Provide the [x, y] coordinate of the cell's center where the given text is located.  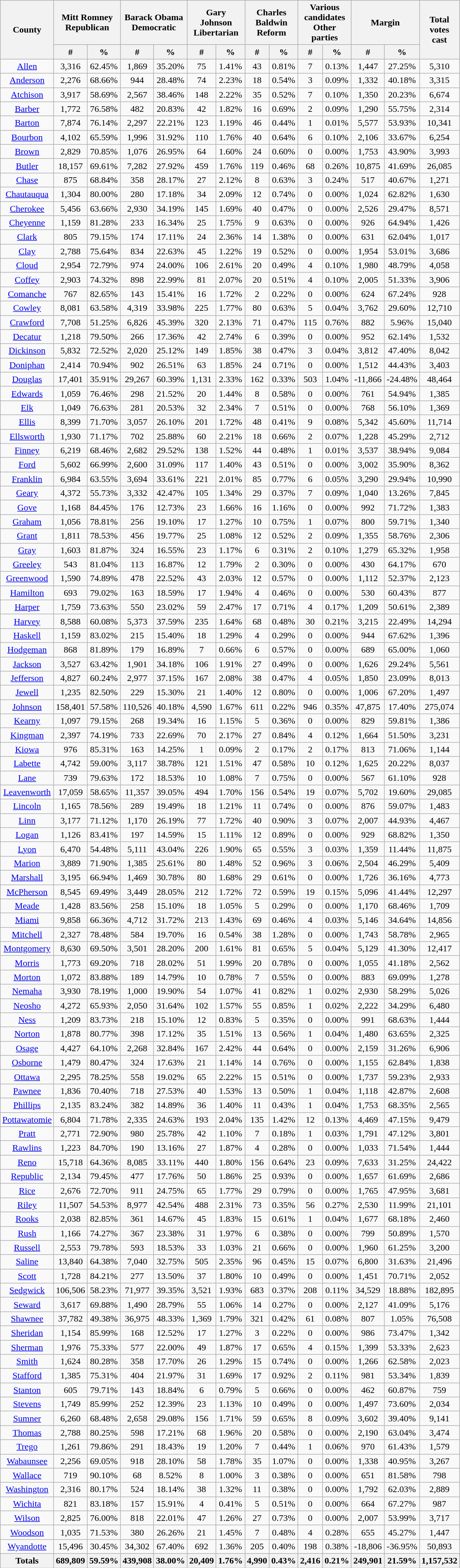
26.26% [171, 1532]
29.52% [171, 451]
992 [368, 507]
1.16% [284, 507]
6,470 [70, 849]
277 [137, 1276]
174 [137, 237]
168 [137, 1333]
58.69% [104, 95]
Osborne [27, 1062]
Labette [27, 764]
1.96% [231, 1433]
76.46% [104, 393]
172 [137, 778]
37.15% [171, 678]
62.45% [104, 66]
1,340 [439, 522]
67.62% [402, 635]
68.18% [402, 1219]
80.47% [104, 1062]
75.64% [104, 251]
Clay [27, 251]
5,146 [368, 920]
2.13% [231, 322]
Anderson [27, 80]
37 [201, 1276]
Doniphan [27, 365]
1,144 [439, 749]
90.10% [104, 1475]
Greenwood [27, 579]
275,074 [439, 707]
2,623 [439, 1347]
Saline [27, 1262]
79.78% [104, 1248]
1,996 [137, 137]
2.12% [231, 180]
266 [137, 337]
5,456 [70, 208]
69.88% [104, 1304]
Pawnee [27, 1091]
1,570 [439, 1233]
1,383 [439, 507]
8.52% [171, 1475]
36 [201, 1105]
193 [201, 1119]
83.18% [104, 1504]
3,449 [137, 892]
21,496 [439, 1262]
4,742 [70, 764]
74 [201, 80]
689,809 [70, 1561]
9,479 [439, 1119]
78.56% [104, 806]
0.45% [284, 1262]
361 [137, 1219]
35.90% [402, 465]
1,512 [368, 365]
66.99% [104, 465]
6,219 [70, 451]
3,195 [70, 877]
47,875 [368, 707]
Reno [27, 1162]
505 [201, 1262]
1,743 [368, 935]
2,682 [137, 451]
Gove [27, 507]
926 [368, 223]
Barton [27, 123]
Morton [27, 977]
0.24% [337, 180]
2,686 [439, 1176]
1.00% [231, 1475]
1,033 [368, 1148]
2,314 [439, 109]
611 [257, 707]
22.21% [171, 123]
Sherman [27, 1347]
225 [201, 308]
0.30% [284, 564]
1,664 [368, 735]
1,850 [368, 678]
1,483 [439, 806]
69.49% [104, 892]
693 [70, 593]
36,975 [137, 1319]
Atchison [27, 95]
Cherokee [27, 208]
2,052 [439, 1276]
2,276 [70, 80]
67.27% [402, 1504]
19.77% [171, 536]
-18,806 [368, 1546]
3,177 [70, 820]
14.59% [171, 835]
8,588 [70, 621]
10,341 [439, 123]
380 [137, 1532]
631 [368, 237]
49.38% [104, 1319]
62.84% [402, 1062]
1,624 [70, 1362]
767 [70, 294]
56.10% [402, 408]
1,426 [439, 223]
15,496 [70, 1546]
2,159 [368, 1048]
18.88% [402, 1290]
987 [439, 1504]
2,020 [137, 351]
31.63% [402, 1262]
Haskell [27, 635]
65.59% [104, 137]
761 [368, 393]
Kiowa [27, 749]
0.36% [284, 721]
189 [137, 977]
31.72% [171, 920]
8,571 [439, 208]
58 [201, 1461]
81.58% [402, 1475]
13.16% [171, 1148]
5,602 [70, 465]
Thomas [27, 1433]
38.00% [171, 1561]
17,401 [70, 379]
58.65% [104, 792]
26.10% [171, 422]
1.17% [231, 550]
67.24% [402, 294]
215 [137, 635]
115 [310, 322]
11,714 [439, 422]
61.25% [402, 1248]
28.05% [171, 892]
1,980 [368, 266]
398 [137, 1034]
2,190 [368, 1433]
78.81% [104, 522]
64 [201, 151]
46 [257, 123]
119 [257, 166]
1.93% [231, 1290]
72.52% [104, 351]
20.83% [171, 109]
1.99% [231, 963]
8,042 [439, 351]
1.32% [231, 1489]
2,268 [137, 1048]
117 [201, 465]
Rawlins [27, 1148]
5,577 [368, 123]
7,040 [137, 1262]
65.00% [402, 650]
Neosho [27, 1006]
7,633 [368, 1162]
44.93% [402, 820]
829 [368, 721]
1,017 [439, 237]
289 [137, 806]
Lane [27, 778]
2,414 [70, 365]
1,469 [137, 877]
31.25% [402, 1162]
71.53% [104, 1532]
2.33% [231, 379]
Ford [27, 465]
Phillips [27, 1105]
56 [310, 1205]
68.66% [104, 80]
Rooks [27, 1219]
28.10% [171, 1461]
62.04% [402, 237]
148 [201, 95]
58.29% [402, 991]
18.84% [171, 1390]
Clark [27, 237]
51 [201, 963]
2,933 [439, 1077]
24,422 [439, 1162]
60.08% [104, 621]
456 [137, 536]
2,306 [439, 536]
2,397 [70, 735]
53.99% [402, 1518]
459 [201, 166]
798 [439, 1475]
1.71% [231, 1418]
21,101 [439, 1205]
61 [310, 1319]
911 [137, 1191]
75.31% [104, 1376]
Kingman [27, 735]
1,338 [368, 1461]
Stafford [27, 1376]
8,977 [137, 1205]
1,603 [70, 550]
1.10% [231, 1134]
813 [368, 749]
29,267 [137, 379]
6,260 [70, 1418]
32.75% [171, 1262]
197 [137, 835]
1,097 [70, 721]
50.89% [402, 1233]
62.58% [402, 1362]
Woodson [27, 1532]
1,165 [70, 806]
Elk [27, 408]
8,399 [70, 422]
53.01% [402, 251]
70.40% [104, 1091]
42.87% [402, 1091]
36.16% [402, 877]
875 [70, 180]
1,878 [70, 1034]
Logan [27, 835]
593 [137, 1248]
4,827 [70, 678]
4,372 [70, 493]
2.74% [231, 337]
5,373 [137, 621]
Marshall [27, 877]
Sumner [27, 1418]
291 [137, 1447]
59.07% [402, 806]
64.94% [402, 223]
1,954 [368, 251]
5,176 [439, 1304]
1,278 [439, 977]
17.36% [171, 337]
1,791 [368, 1134]
21.59% [402, 1561]
82.85% [104, 1219]
3,694 [137, 479]
176 [137, 507]
1.44% [231, 393]
1,811 [70, 536]
702 [137, 436]
51.25% [104, 322]
213 [201, 920]
2,123 [439, 579]
205 [257, 1546]
57.58% [104, 707]
28.48% [171, 80]
834 [137, 251]
1,131 [201, 379]
1,155 [368, 1062]
2.01% [231, 479]
970 [368, 1447]
201 [201, 422]
1,035 [70, 1532]
15,718 [70, 1162]
47.95% [402, 1191]
4,319 [137, 308]
1.75% [231, 223]
Douglas [27, 379]
18.14% [171, 1489]
981 [368, 1376]
67.20% [402, 693]
45.29% [402, 436]
800 [368, 522]
2,954 [70, 266]
218 [137, 1020]
0.81% [284, 66]
4,467 [439, 820]
1,839 [439, 1376]
1,261 [70, 1447]
3,993 [439, 151]
986 [368, 1333]
63.58% [104, 308]
26.51% [171, 365]
6,800 [368, 1262]
280 [137, 194]
14.67% [171, 1219]
54.53% [104, 1205]
1,218 [70, 337]
106,506 [70, 1290]
70.71% [402, 1276]
39.05% [171, 792]
60.39% [171, 379]
19.60% [402, 792]
85.31% [104, 749]
1,166 [70, 1233]
10,875 [368, 166]
7,282 [137, 166]
34 [201, 194]
Wabaunsee [27, 1461]
1,428 [70, 906]
75.33% [104, 1347]
0.50% [284, 1091]
5,832 [70, 351]
62.82% [402, 194]
60 [201, 436]
84.45% [104, 507]
Nemaha [27, 991]
2,023 [439, 1362]
0.92% [284, 1376]
4,058 [439, 266]
0.77% [284, 479]
27.92% [171, 166]
Cheyenne [27, 223]
11,357 [137, 792]
29.47% [402, 208]
11,507 [70, 1205]
1.57% [231, 1006]
0.56% [284, 1034]
1,657 [368, 1176]
74.89% [104, 579]
51.33% [402, 280]
1,290 [368, 109]
2,608 [439, 1091]
-36.95% [402, 1546]
1.48% [231, 863]
1.83% [231, 1219]
8,630 [70, 949]
34.64% [402, 920]
Miami [27, 920]
15.91% [171, 1504]
7,708 [70, 322]
1.22% [231, 251]
2,771 [70, 1134]
Shawnee [27, 1319]
3,057 [137, 422]
39.40% [402, 1418]
46.29% [402, 863]
Cowley [27, 308]
2,600 [137, 465]
38.46% [171, 95]
759 [439, 1390]
1,396 [439, 635]
82.65% [104, 294]
558 [137, 1077]
63.55% [104, 479]
0.31% [284, 550]
31.64% [171, 1006]
664 [368, 1504]
72 [257, 892]
69.20% [104, 963]
74.27% [104, 1233]
683 [257, 1290]
1.20% [231, 1447]
30.45% [104, 1546]
4,102 [70, 137]
624 [368, 294]
84.21% [104, 1276]
71.17% [104, 436]
12,297 [439, 892]
Pratt [27, 1134]
14.79% [171, 977]
Barack ObamaDemocratic [154, 22]
1.38% [284, 237]
145 [201, 208]
72.90% [104, 1134]
Total votes cast [439, 30]
73.47% [402, 1333]
30.78% [171, 877]
22.01% [171, 1518]
430 [368, 564]
4,773 [439, 877]
Smith [27, 1362]
Geary [27, 493]
Crawford [27, 322]
1,332 [368, 80]
1.36% [231, 1546]
73.63% [104, 607]
1,773 [70, 963]
21.97% [171, 1376]
33 [201, 1248]
2,222 [368, 1006]
692 [201, 1546]
58.76% [402, 536]
1,709 [439, 906]
Harvey [27, 621]
2.47% [231, 607]
13,840 [70, 1262]
33.67% [402, 137]
2,050 [137, 1006]
64.10% [104, 1048]
3,617 [70, 1304]
12.39% [171, 1404]
1,055 [368, 963]
974 [137, 266]
0.18% [284, 1134]
Pottawatomie [27, 1119]
17.21% [171, 1433]
3,686 [439, 251]
80.17% [104, 1489]
1.42% [284, 1119]
918 [137, 1461]
12.52% [171, 1333]
-11,866 [368, 379]
3,002 [368, 465]
11.99% [402, 1205]
0.83% [231, 1020]
83.88% [104, 977]
1,076 [137, 151]
Decatur [27, 337]
23.09% [402, 678]
59.81% [402, 721]
Stevens [27, 1404]
16.34% [171, 223]
41.44% [402, 892]
1.41% [231, 66]
76.58% [104, 109]
249,901 [368, 1561]
2,335 [137, 1119]
1,157,532 [439, 1561]
Johnson [27, 707]
70.85% [104, 151]
68.35% [402, 1105]
2.35% [231, 1262]
605 [70, 1390]
0.84% [284, 735]
651 [368, 1475]
3,917 [70, 95]
321 [257, 1319]
47.15% [402, 1119]
Grant [27, 536]
80.00% [104, 194]
17.12% [171, 1034]
0.93% [284, 1176]
Linn [27, 820]
2,977 [137, 678]
1.21% [231, 806]
11,875 [439, 849]
1.13% [231, 1404]
1,072 [70, 977]
488 [201, 1205]
2,327 [70, 935]
34,302 [137, 1546]
33.61% [171, 479]
598 [137, 1433]
2,658 [137, 1418]
0.85% [284, 1006]
15.30% [171, 693]
82.50% [104, 693]
367 [137, 1233]
Kearny [27, 721]
3,889 [70, 863]
1,737 [368, 1077]
2,676 [70, 1191]
2.21% [231, 436]
5,111 [137, 849]
31.92% [171, 137]
0.59% [284, 892]
2,297 [137, 123]
20.22% [402, 764]
Margin [385, 22]
Hodgeman [27, 650]
946 [310, 707]
256 [137, 522]
Mitt RomneyRepublican [87, 22]
952 [368, 337]
138 [201, 451]
530 [368, 593]
63.65% [402, 1034]
16.89% [171, 650]
2,965 [439, 935]
17.70% [171, 1362]
6,906 [439, 1048]
54 [201, 991]
52 [257, 863]
35.91% [104, 379]
1,901 [137, 664]
3,527 [70, 664]
25.61% [171, 863]
1,579 [439, 1447]
162 [257, 379]
21.52% [171, 393]
71 [257, 322]
807 [368, 1319]
1,154 [70, 1333]
41 [257, 991]
543 [70, 564]
Gray [27, 550]
24.63% [171, 1119]
1.67% [231, 707]
8,037 [439, 764]
3,231 [439, 735]
16.55% [171, 550]
2,565 [439, 1105]
Rush [27, 1233]
1,006 [368, 693]
0.69% [284, 109]
19.49% [171, 806]
200 [201, 949]
478 [137, 579]
0.39% [284, 337]
5.96% [402, 322]
6,804 [70, 1119]
Ellis [27, 422]
2,134 [70, 1176]
78.53% [104, 536]
53.93% [402, 123]
1,728 [70, 1276]
1.06% [231, 1304]
14,294 [439, 621]
24.00% [171, 266]
40.67% [402, 180]
83.41% [104, 835]
1,625 [368, 764]
18.59% [171, 593]
42.54% [171, 1205]
1,040 [368, 493]
64.38% [104, 1262]
1.34% [231, 493]
48.33% [171, 1319]
2,562 [439, 963]
876 [368, 806]
76.00% [104, 1518]
Comanche [27, 294]
17.40% [402, 707]
Marion [27, 863]
83.73% [104, 1020]
37.59% [171, 621]
Meade [27, 906]
1,399 [368, 1347]
29.24% [402, 664]
32.84% [171, 1048]
68.84% [104, 180]
71,977 [137, 1290]
Jackson [27, 664]
1,480 [368, 1034]
2,825 [70, 1518]
48 [257, 422]
4,990 [257, 1561]
3,117 [137, 764]
Lyon [27, 849]
27.53% [171, 1091]
235 [201, 621]
3,200 [439, 1248]
59.59% [104, 1561]
32 [201, 408]
Barber [27, 109]
67.40% [171, 1546]
8,085 [137, 1162]
883 [368, 977]
2,389 [439, 607]
18,157 [70, 166]
2,135 [70, 1105]
320 [201, 322]
517 [368, 180]
9,084 [439, 451]
14,856 [439, 920]
1.26% [231, 1518]
79.45% [104, 1176]
6,254 [439, 137]
8,362 [439, 465]
75 [201, 66]
105 [201, 493]
5,409 [439, 863]
26,085 [439, 166]
3,930 [70, 991]
County [27, 30]
71.72% [402, 507]
482 [137, 109]
Gary JohnsonLibertarian [216, 22]
70.94% [104, 365]
1.14% [231, 1062]
Totals [27, 1561]
2.36% [231, 237]
13.50% [171, 1276]
11.44% [402, 849]
12,710 [439, 308]
1,355 [368, 536]
991 [368, 1020]
22.99% [171, 280]
1.43% [231, 920]
268 [137, 721]
1.86% [231, 1176]
15.41% [171, 294]
7,845 [439, 493]
54.48% [104, 849]
2,829 [70, 151]
58.78% [402, 935]
79.86% [104, 1447]
Wallace [27, 1475]
1.91% [231, 664]
2.09% [231, 194]
17.76% [171, 1176]
1,590 [70, 579]
494 [201, 792]
1,126 [70, 835]
5,561 [439, 664]
Charles BaldwinReform [271, 22]
252 [137, 1404]
19.34% [171, 721]
Franklin [27, 479]
63.04% [402, 1433]
1,726 [368, 877]
28.02% [171, 963]
80.25% [104, 1433]
281 [137, 408]
5,129 [368, 949]
179 [137, 650]
821 [70, 1504]
78.48% [104, 935]
78.19% [104, 991]
Butler [27, 166]
74.19% [104, 735]
73 [257, 1205]
5,702 [368, 792]
Brown [27, 151]
61.69% [402, 1176]
76.14% [104, 123]
27.25% [402, 66]
Wyandotte [27, 1546]
1,838 [439, 1062]
84.70% [104, 1148]
41.09% [402, 1304]
805 [70, 237]
2.34% [231, 408]
6,674 [439, 95]
19.90% [171, 991]
19.70% [171, 935]
4,712 [137, 920]
0.42% [284, 1319]
439,908 [137, 1561]
14.25% [171, 749]
72.70% [104, 1191]
882 [368, 322]
3,474 [439, 1433]
1,266 [368, 1362]
Finney [27, 451]
902 [137, 365]
61.43% [402, 1447]
1,000 [137, 991]
69.05% [104, 1461]
74.32% [104, 280]
1.03% [231, 1248]
80.77% [104, 1034]
47.12% [402, 1134]
868 [70, 650]
2.31% [231, 1205]
Russell [27, 1248]
Jefferson [27, 678]
64.17% [402, 564]
3,267 [439, 1461]
1,228 [368, 436]
1,304 [70, 194]
76.63% [104, 408]
1,930 [70, 436]
68.82% [402, 835]
2.03% [231, 579]
2,712 [439, 436]
110,526 [137, 707]
1,223 [70, 1148]
3,906 [439, 280]
Riley [27, 1205]
39.35% [171, 1290]
14.89% [171, 1105]
1,479 [70, 1062]
Edwards [27, 393]
2,316 [70, 1489]
69 [257, 920]
1,749 [70, 1404]
73.60% [402, 1404]
233 [137, 223]
71.78% [104, 1119]
45.27% [402, 1532]
898 [137, 280]
2,256 [70, 1461]
1,024 [368, 194]
3,501 [137, 949]
83.02% [104, 635]
1.15% [231, 721]
44.43% [402, 365]
61.10% [402, 778]
69.61% [104, 166]
2,567 [137, 95]
584 [137, 935]
1.52% [231, 451]
Cloud [27, 266]
929 [368, 835]
52.37% [402, 579]
79.02% [104, 593]
1,772 [70, 109]
48,464 [439, 379]
23.02% [171, 607]
59.00% [104, 764]
2,127 [368, 1304]
Rice [27, 1191]
20.23% [402, 95]
45.60% [402, 422]
33.11% [171, 1162]
1.78% [231, 1461]
96 [257, 1262]
63 [201, 365]
29.94% [402, 479]
60.43% [402, 593]
Mitchell [27, 935]
65.32% [402, 550]
382 [137, 1105]
15.40% [171, 635]
McPherson [27, 892]
1,765 [368, 1191]
2.42% [231, 1048]
1,976 [70, 1347]
1.94% [231, 593]
60.24% [104, 678]
Coffey [27, 280]
3,521 [201, 1290]
41.69% [402, 166]
121 [201, 764]
1,168 [70, 507]
Ness [27, 1020]
41.30% [402, 949]
22.69% [171, 735]
1.82% [231, 109]
66.36% [104, 920]
42.47% [171, 493]
0.96% [284, 863]
Wilson [27, 1518]
2,038 [70, 1219]
2.61% [231, 266]
Seward [27, 1304]
2,416 [310, 1561]
85 [257, 479]
2,005 [368, 280]
1,359 [368, 849]
77 [201, 820]
1,677 [368, 1219]
3,316 [70, 66]
3,812 [368, 351]
1.28% [284, 935]
62.14% [402, 337]
38.94% [402, 451]
1,059 [70, 393]
Lincoln [27, 806]
20,409 [201, 1561]
34.18% [171, 664]
4,272 [70, 1006]
68.63% [402, 1020]
8,081 [70, 308]
40.95% [402, 1461]
66.94% [104, 877]
Sedgwick [27, 1290]
1,958 [439, 550]
5,096 [368, 892]
12.73% [171, 507]
29.08% [171, 1418]
8,545 [70, 892]
4,590 [201, 707]
2,325 [439, 1034]
2,553 [70, 1248]
3,403 [439, 365]
404 [137, 1376]
2,106 [368, 137]
1,960 [368, 1248]
24.75% [171, 1191]
1.04% [337, 379]
2,295 [70, 1077]
123 [201, 123]
1.45% [231, 1532]
1,118 [368, 1091]
76,508 [439, 1319]
19.02% [171, 1077]
1,532 [439, 337]
26 [201, 1362]
190 [137, 1148]
45.39% [171, 322]
71.70% [104, 422]
55.75% [402, 109]
1,836 [70, 1091]
2.17% [231, 735]
55.73% [104, 493]
Stanton [27, 1390]
1,112 [368, 579]
Leavenworth [27, 792]
79.71% [104, 1390]
739 [70, 778]
689 [368, 650]
58.23% [104, 1290]
Republic [27, 1176]
Sheridan [27, 1333]
799 [368, 1233]
17.63% [171, 1062]
0.90% [284, 820]
22.52% [171, 579]
65.93% [104, 1006]
9,141 [439, 1418]
3,315 [439, 80]
Harper [27, 607]
110 [201, 137]
208 [310, 1290]
1.11% [231, 835]
Osage [27, 1048]
53.34% [402, 1376]
78.25% [104, 1077]
81.87% [104, 550]
1,451 [368, 1276]
258 [137, 906]
577 [137, 1347]
Chase [27, 180]
79.63% [104, 778]
1.53% [231, 1091]
182,895 [439, 1290]
22.49% [402, 621]
212 [201, 892]
Ottawa [27, 1077]
41.18% [402, 963]
54.94% [402, 393]
3,215 [368, 621]
48.79% [402, 266]
1,490 [137, 1304]
1.66% [231, 507]
31.26% [402, 1048]
2.04% [231, 1119]
22.00% [171, 1347]
43.90% [402, 151]
63.42% [104, 664]
2,504 [368, 863]
49 [201, 1347]
477 [137, 1176]
1.97% [231, 1233]
1,060 [439, 650]
29.60% [402, 308]
Hamilton [27, 593]
25.88% [171, 436]
10,990 [439, 479]
64.36% [104, 1162]
28.79% [171, 1304]
28.17% [171, 180]
5,310 [439, 66]
Greeley [27, 564]
Wichita [27, 1504]
149 [201, 351]
2.08% [231, 678]
71.06% [402, 749]
6,826 [137, 322]
2,530 [368, 1205]
80.28% [104, 1362]
0.89% [284, 835]
158,401 [70, 707]
37,782 [70, 1319]
9,858 [70, 920]
3,762 [368, 308]
298 [137, 393]
102 [201, 1006]
567 [368, 778]
1,235 [70, 693]
72.79% [104, 266]
43.04% [171, 849]
Morris [27, 963]
18.43% [171, 1447]
1.68% [231, 877]
62.03% [402, 1489]
1,626 [368, 664]
47.40% [402, 351]
Chautauqua [27, 194]
2,903 [70, 280]
79.50% [104, 337]
50.61% [402, 607]
3,801 [439, 1134]
226 [201, 849]
818 [137, 1518]
1,271 [439, 180]
2.23% [231, 80]
33.98% [171, 308]
69.09% [402, 977]
22.63% [171, 251]
17.11% [171, 237]
2,526 [368, 208]
81.04% [104, 564]
12,417 [439, 949]
1,869 [137, 66]
1.60% [231, 151]
1,792 [368, 1489]
976 [70, 749]
1,049 [70, 408]
34.29% [402, 1006]
157 [137, 1504]
59.71% [402, 522]
Various candidatesOther parties [325, 22]
13.26% [402, 493]
2.07% [231, 280]
4,427 [70, 1048]
31.09% [171, 465]
670 [439, 564]
1.61% [231, 949]
3,290 [368, 479]
71.54% [402, 1148]
26.95% [171, 151]
81.89% [104, 650]
35.20% [171, 66]
3,681 [439, 1191]
135 [257, 1119]
69.50% [104, 949]
6,984 [70, 479]
1.70% [231, 792]
83.56% [104, 906]
1,279 [368, 550]
524 [137, 1489]
980 [137, 1134]
25.78% [171, 1134]
5,342 [368, 422]
440 [201, 1162]
877 [439, 593]
0.80% [284, 693]
0.40% [284, 1546]
29,085 [439, 792]
7,874 [70, 123]
20.53% [171, 408]
51.50% [402, 735]
34.19% [171, 208]
70 [201, 735]
0.73% [284, 1518]
16.87% [171, 564]
229 [137, 693]
Washington [27, 1489]
462 [368, 1390]
53.33% [402, 1347]
768 [368, 408]
34,529 [368, 1290]
1,386 [439, 721]
Bourbon [27, 137]
Trego [27, 1447]
Jewell [27, 693]
30 [310, 621]
655 [368, 1532]
0.33% [284, 379]
2,460 [439, 1219]
Dickinson [27, 351]
550 [137, 607]
50,893 [439, 1546]
1,630 [439, 194]
113 [137, 564]
3,602 [368, 1418]
28.20% [171, 949]
5,026 [439, 991]
1.19% [231, 123]
Ellsworth [27, 436]
Scott [27, 1276]
17.18% [171, 194]
83.24% [104, 1105]
3,717 [439, 1518]
221 [201, 479]
50 [201, 1176]
63.66% [104, 208]
26.19% [171, 820]
3,332 [137, 493]
4,469 [368, 1119]
Allen [27, 66]
25.12% [171, 351]
2,034 [439, 1404]
6,480 [439, 1006]
Norton [27, 1034]
0.60% [284, 151]
1,342 [439, 1333]
1,056 [70, 522]
1,759 [70, 607]
3,537 [368, 451]
719 [70, 1475]
198 [310, 1546]
1.64% [231, 621]
23.38% [171, 1233]
1.90% [231, 849]
59.23% [402, 1077]
15,040 [439, 322]
71.12% [104, 820]
68.48% [104, 1418]
-24.48% [402, 379]
60.87% [402, 1390]
81.28% [104, 223]
2,889 [439, 1489]
0.26% [337, 166]
0.82% [284, 991]
Montgomery [27, 949]
733 [137, 735]
8,013 [439, 678]
71.90% [104, 863]
19.10% [171, 522]
Graham [27, 522]
17,059 [70, 792]
38.78% [171, 764]
503 [310, 379]
